Extract the [x, y] coordinate from the center of the cell holding the provided text.  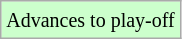
Advances to play-off [90, 20]
